Pinpoint the cell where the given text exists, returning its (x, y) midpoint coordinate. 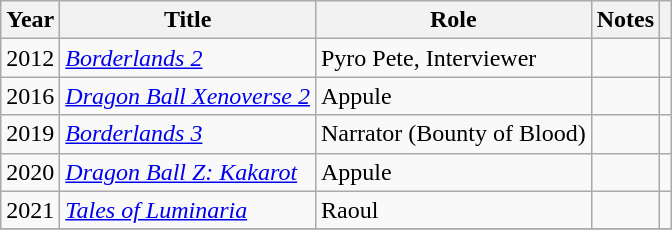
Dragon Ball Z: Kakarot (188, 172)
Notes (625, 20)
Dragon Ball Xenoverse 2 (188, 96)
Year (30, 20)
2019 (30, 134)
2020 (30, 172)
Role (453, 20)
Title (188, 20)
Narrator (Bounty of Blood) (453, 134)
2021 (30, 210)
Borderlands 3 (188, 134)
2012 (30, 58)
Pyro Pete, Interviewer (453, 58)
2016 (30, 96)
Raoul (453, 210)
Borderlands 2 (188, 58)
Tales of Luminaria (188, 210)
